Return the [X, Y] coordinate for the center point of the cell that contains the specified text.  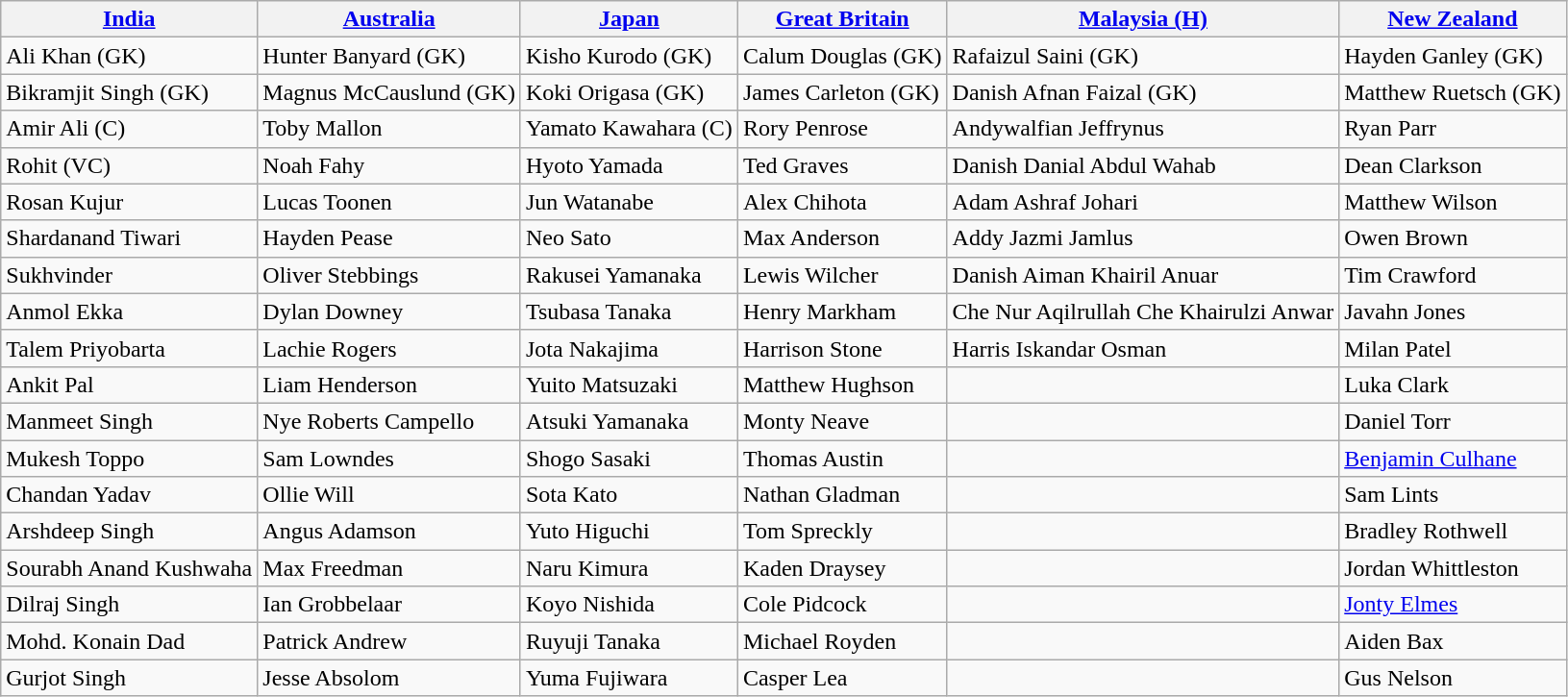
Ian Grobbelaar [389, 605]
Rohit (VC) [129, 165]
Liam Henderson [389, 385]
Alex Chihota [842, 202]
Ali Khan (GK) [129, 56]
Koyo Nishida [629, 605]
Ollie Will [389, 495]
Harris Iskandar Osman [1143, 348]
Max Freedman [389, 568]
Kaden Draysey [842, 568]
Neo Sato [629, 238]
Sam Lowndes [389, 459]
Sukhvinder [129, 275]
Chandan Yadav [129, 495]
Cole Pidcock [842, 605]
Rafaizul Saini (GK) [1143, 56]
Javahn Jones [1453, 311]
Danish Danial Abdul Wahab [1143, 165]
Nathan Gladman [842, 495]
Amir Ali (C) [129, 129]
Koki Origasa (GK) [629, 92]
Anmol Ekka [129, 311]
Hyoto Yamada [629, 165]
Gurjot Singh [129, 678]
Jonty Elmes [1453, 605]
Magnus McCauslund (GK) [389, 92]
Tim Crawford [1453, 275]
Naru Kimura [629, 568]
Jota Nakajima [629, 348]
Lucas Toonen [389, 202]
Malaysia (H) [1143, 19]
India [129, 19]
Atsuki Yamanaka [629, 421]
Noah Fahy [389, 165]
Tom Spreckly [842, 532]
Matthew Wilson [1453, 202]
Angus Adamson [389, 532]
Rory Penrose [842, 129]
Thomas Austin [842, 459]
Jordan Whittleston [1453, 568]
Che Nur Aqilrullah Che Khairulzi Anwar [1143, 311]
Yuma Fujiwara [629, 678]
Manmeet Singh [129, 421]
Toby Mallon [389, 129]
Andywalfian Jeffrynus [1143, 129]
Henry Markham [842, 311]
Bikramjit Singh (GK) [129, 92]
Rosan Kujur [129, 202]
Hayden Ganley (GK) [1453, 56]
Dylan Downey [389, 311]
Australia [389, 19]
Matthew Ruetsch (GK) [1453, 92]
Ankit Pal [129, 385]
James Carleton (GK) [842, 92]
Luka Clark [1453, 385]
Oliver Stebbings [389, 275]
Ryan Parr [1453, 129]
Mohd. Konain Dad [129, 641]
Jun Watanabe [629, 202]
Harrison Stone [842, 348]
Arshdeep Singh [129, 532]
Owen Brown [1453, 238]
Matthew Hughson [842, 385]
Hayden Pease [389, 238]
Shardanand Tiwari [129, 238]
Danish Aiman Khairil Anuar [1143, 275]
Sam Lints [1453, 495]
New Zealand [1453, 19]
Tsubasa Tanaka [629, 311]
Shogo Sasaki [629, 459]
Milan Patel [1453, 348]
Yamato Kawahara (C) [629, 129]
Great Britain [842, 19]
Hunter Banyard (GK) [389, 56]
Calum Douglas (GK) [842, 56]
Sota Kato [629, 495]
Nye Roberts Campello [389, 421]
Sourabh Anand Kushwaha [129, 568]
Gus Nelson [1453, 678]
Dean Clarkson [1453, 165]
Mukesh Toppo [129, 459]
Adam Ashraf Johari [1143, 202]
Michael Royden [842, 641]
Benjamin Culhane [1453, 459]
Ruyuji Tanaka [629, 641]
Danish Afnan Faizal (GK) [1143, 92]
Kisho Kurodo (GK) [629, 56]
Japan [629, 19]
Yuito Matsuzaki [629, 385]
Lewis Wilcher [842, 275]
Lachie Rogers [389, 348]
Dilraj Singh [129, 605]
Bradley Rothwell [1453, 532]
Max Anderson [842, 238]
Casper Lea [842, 678]
Aiden Bax [1453, 641]
Talem Priyobarta [129, 348]
Yuto Higuchi [629, 532]
Addy Jazmi Jamlus [1143, 238]
Ted Graves [842, 165]
Jesse Absolom [389, 678]
Patrick Andrew [389, 641]
Daniel Torr [1453, 421]
Rakusei Yamanaka [629, 275]
Monty Neave [842, 421]
